Detect which cell encompasses the target text, then output its (X, Y) center coordinate. 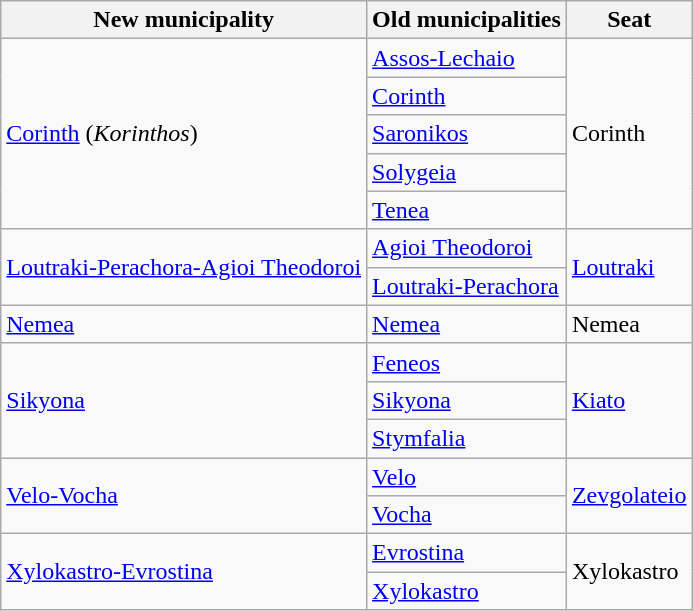
Seat (629, 20)
Loutraki-Perachora (467, 286)
Solygeia (467, 172)
Velo-Vocha (184, 496)
New municipality (184, 20)
Old municipalities (467, 20)
Stymfalia (467, 438)
Saronikos (467, 134)
Vocha (467, 515)
Loutraki (629, 267)
Feneos (467, 362)
Loutraki-Perachora-Agioi Theodoroi (184, 267)
Agioi Theodoroi (467, 248)
Assos-Lechaio (467, 58)
Tenea (467, 210)
Evrostina (467, 553)
Velo (467, 477)
Kiato (629, 400)
Zevgolateio (629, 496)
Corinth (Korinthos) (184, 134)
Xylokastro-Evrostina (184, 572)
